Extract the (X, Y) coordinate from the center of the cell holding the provided text.  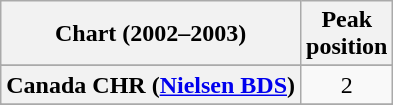
Peakposition (347, 34)
2 (347, 85)
Canada CHR (Nielsen BDS) (151, 85)
Chart (2002–2003) (151, 34)
